Locate the cell with the specified text and output its [x, y] center coordinate. 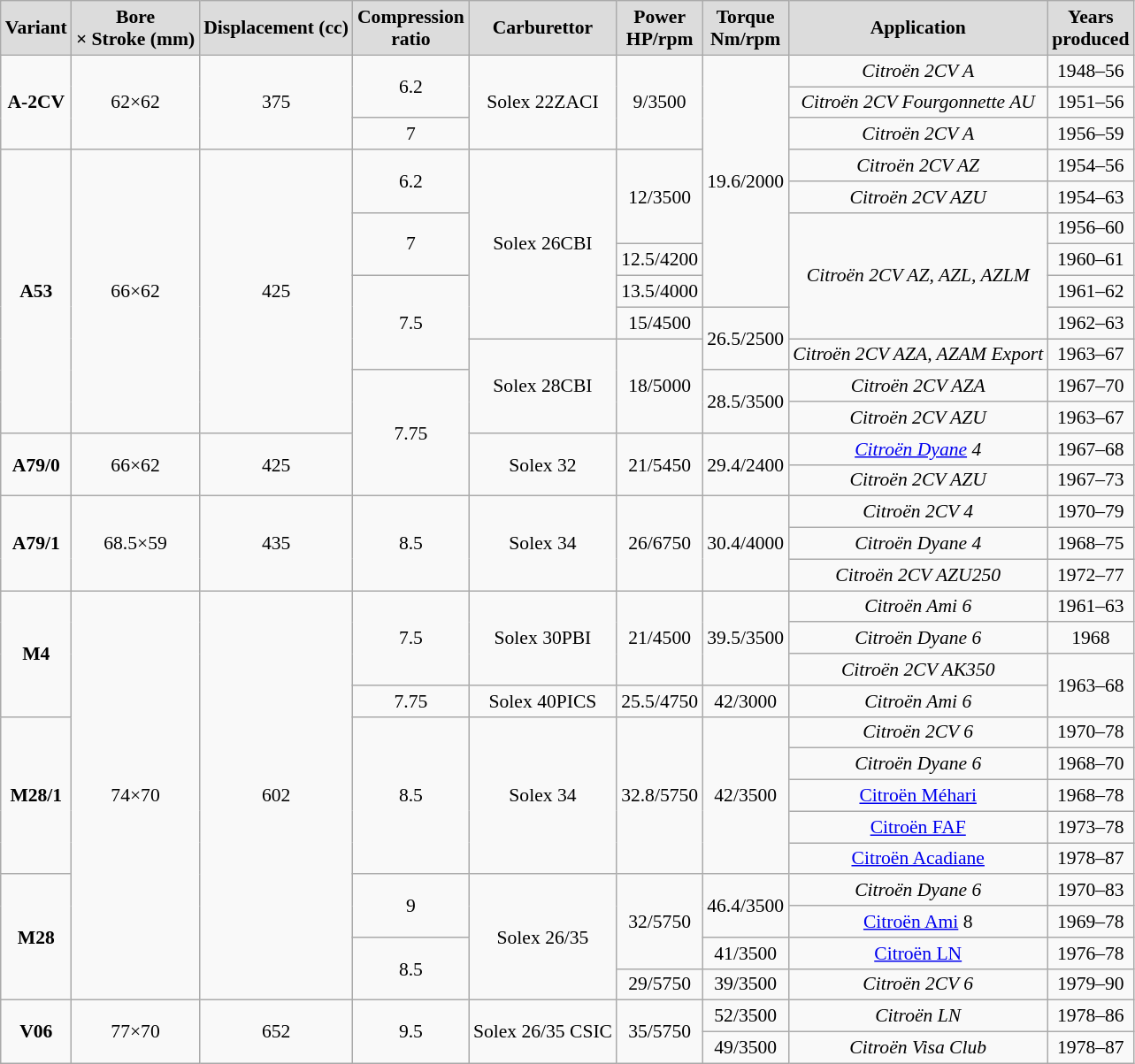
1967–68 [1090, 449]
12.5/4200 [660, 260]
62×62 [135, 103]
1976–78 [1090, 953]
A53 [36, 292]
A79/1 [36, 543]
Citroën Ami 8 [918, 922]
1972–77 [1090, 575]
Compressionratio [410, 28]
15/4500 [660, 323]
21/5450 [660, 465]
28.5/3500 [745, 402]
Citroën Acadiane [918, 859]
1973–78 [1090, 827]
39.5/3500 [745, 639]
Citroën 2CV AK350 [918, 670]
Solex 30PBI [543, 639]
Citroën 2CV AZ, AZL, AZLM [918, 275]
Variant [36, 28]
1967–70 [1090, 387]
Citroën 2CV AZA, AZAM Export [918, 355]
1970–78 [1090, 732]
1961–62 [1090, 292]
1962–63 [1090, 323]
1961–63 [1090, 607]
Citroën 2CV AZU250 [918, 575]
M28 [36, 938]
A79/0 [36, 465]
1954–63 [1090, 197]
1948–56 [1090, 71]
1968–70 [1090, 764]
375 [276, 103]
1978–86 [1090, 1016]
29.4/2400 [745, 465]
1968 [1090, 639]
74×70 [135, 796]
1963–68 [1090, 685]
32.8/5750 [660, 795]
1970–79 [1090, 512]
46.4/3500 [745, 906]
1956–59 [1090, 134]
1967–73 [1090, 480]
Solex 26/35 CSIC [543, 1031]
26.5/2500 [745, 338]
Application [918, 28]
1968–75 [1090, 544]
68.5×59 [135, 543]
652 [276, 1031]
435 [276, 543]
1960–61 [1090, 260]
Solex 40PICS [543, 701]
1968–78 [1090, 796]
42/3500 [745, 795]
9/3500 [660, 103]
1956–60 [1090, 228]
1969–78 [1090, 922]
Yearsproduced [1090, 28]
PowerHP/rpm [660, 28]
602 [276, 796]
49/3500 [745, 1048]
12/3500 [660, 196]
1951–56 [1090, 103]
A-2CV [36, 103]
Citroën 2CV AZ [918, 165]
18/5000 [660, 386]
TorqueNm/rpm [745, 28]
Solex 26/35 [543, 938]
Citroën 2CV 4 [918, 512]
Solex 32 [543, 465]
Citroën 2CV AZA [918, 387]
Bore× Stroke (mm) [135, 28]
52/3500 [745, 1016]
Solex 28CBI [543, 386]
26/6750 [660, 543]
Citroën Visa Club [918, 1048]
21/4500 [660, 639]
Citroën Méhari [918, 796]
1979–90 [1090, 984]
1954–56 [1090, 165]
M28/1 [36, 795]
42/3000 [745, 701]
Solex 22ZACI [543, 103]
13.5/4000 [660, 292]
Solex 26CBI [543, 244]
M4 [36, 654]
9 [410, 906]
Displacement (cc) [276, 28]
29/5750 [660, 984]
19.6/2000 [745, 180]
Citroën 2CV Fourgonnette AU [918, 103]
35/5750 [660, 1031]
77×70 [135, 1031]
Carburettor [543, 28]
9.5 [410, 1031]
30.4/4000 [745, 543]
41/3500 [745, 953]
25.5/4750 [660, 701]
32/5750 [660, 922]
V06 [36, 1031]
Citroën FAF [918, 827]
1970–83 [1090, 891]
39/3500 [745, 984]
